Determine the (X, Y) coordinate at the center of the cell enclosing the given text.  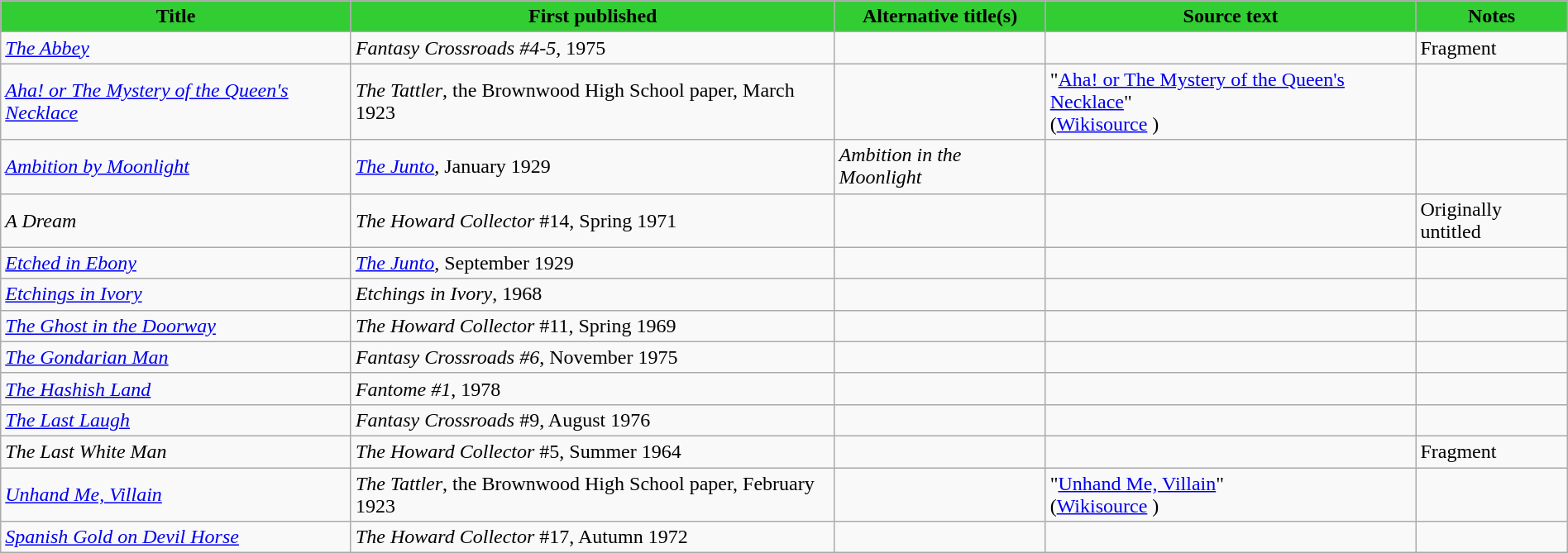
The Abbey (176, 48)
The Ghost in the Doorway (176, 326)
The Tattler, the Brownwood High School paper, March 1923 (592, 102)
The Howard Collector #5, Summer 1964 (592, 451)
The Howard Collector #11, Spring 1969 (592, 326)
Notes (1492, 17)
Fantasy Crossroads #4-5, 1975 (592, 48)
A Dream (176, 220)
Source text (1231, 17)
Originally untitled (1492, 220)
Fantasy Crossroads #6, November 1975 (592, 357)
The Last Laugh (176, 420)
Ambition by Moonlight (176, 167)
The Junto, September 1929 (592, 263)
Aha! or The Mystery of the Queen's Necklace (176, 102)
Etched in Ebony (176, 263)
The Last White Man (176, 451)
"Aha! or The Mystery of the Queen's Necklace" (Wikisource ) (1231, 102)
The Hashish Land (176, 389)
Etchings in Ivory (176, 294)
Etchings in Ivory, 1968 (592, 294)
"Unhand Me, Villain" (Wikisource ) (1231, 494)
Spanish Gold on Devil Horse (176, 537)
Unhand Me, Villain (176, 494)
Title (176, 17)
First published (592, 17)
The Gondarian Man (176, 357)
The Howard Collector #17, Autumn 1972 (592, 537)
The Tattler, the Brownwood High School paper, February 1923 (592, 494)
Ambition in the Moonlight (939, 167)
The Howard Collector #14, Spring 1971 (592, 220)
The Junto, January 1929 (592, 167)
Alternative title(s) (939, 17)
Fantome #1, 1978 (592, 389)
Fantasy Crossroads #9, August 1976 (592, 420)
